For the text-containing cell, return its midpoint in (x, y) coordinate format. 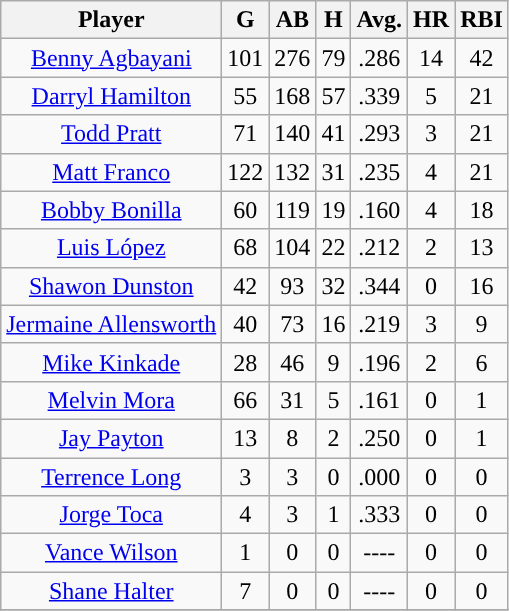
Jorge Toca (112, 515)
41 (334, 134)
14 (432, 58)
.161 (380, 400)
66 (246, 400)
Todd Pratt (112, 134)
46 (292, 362)
.235 (380, 172)
Benny Agbayani (112, 58)
.196 (380, 362)
RBI (482, 20)
40 (246, 324)
Shane Halter (112, 591)
32 (334, 286)
.000 (380, 477)
168 (292, 96)
140 (292, 134)
7 (246, 591)
132 (292, 172)
19 (334, 210)
Jermaine Allensworth (112, 324)
57 (334, 96)
Melvin Mora (112, 400)
68 (246, 248)
.286 (380, 58)
.212 (380, 248)
93 (292, 286)
8 (292, 438)
.160 (380, 210)
6 (482, 362)
55 (246, 96)
.333 (380, 515)
101 (246, 58)
HR (432, 20)
Mike Kinkade (112, 362)
79 (334, 58)
.293 (380, 134)
Luis López (112, 248)
104 (292, 248)
Bobby Bonilla (112, 210)
.219 (380, 324)
.250 (380, 438)
AB (292, 20)
276 (292, 58)
22 (334, 248)
Matt Franco (112, 172)
Jay Payton (112, 438)
.344 (380, 286)
G (246, 20)
Vance Wilson (112, 553)
Shawon Dunston (112, 286)
119 (292, 210)
Terrence Long (112, 477)
71 (246, 134)
73 (292, 324)
60 (246, 210)
H (334, 20)
Darryl Hamilton (112, 96)
.339 (380, 96)
Avg. (380, 20)
Player (112, 20)
28 (246, 362)
18 (482, 210)
122 (246, 172)
